Search for the cell housing the specified text and yield its [X, Y] center coordinate. 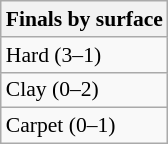
Hard (3–1) [84, 55]
Carpet (0–1) [84, 126]
Clay (0–2) [84, 90]
Finals by surface [84, 19]
